Extract the (X, Y) coordinate from the center of the cell holding the provided text.  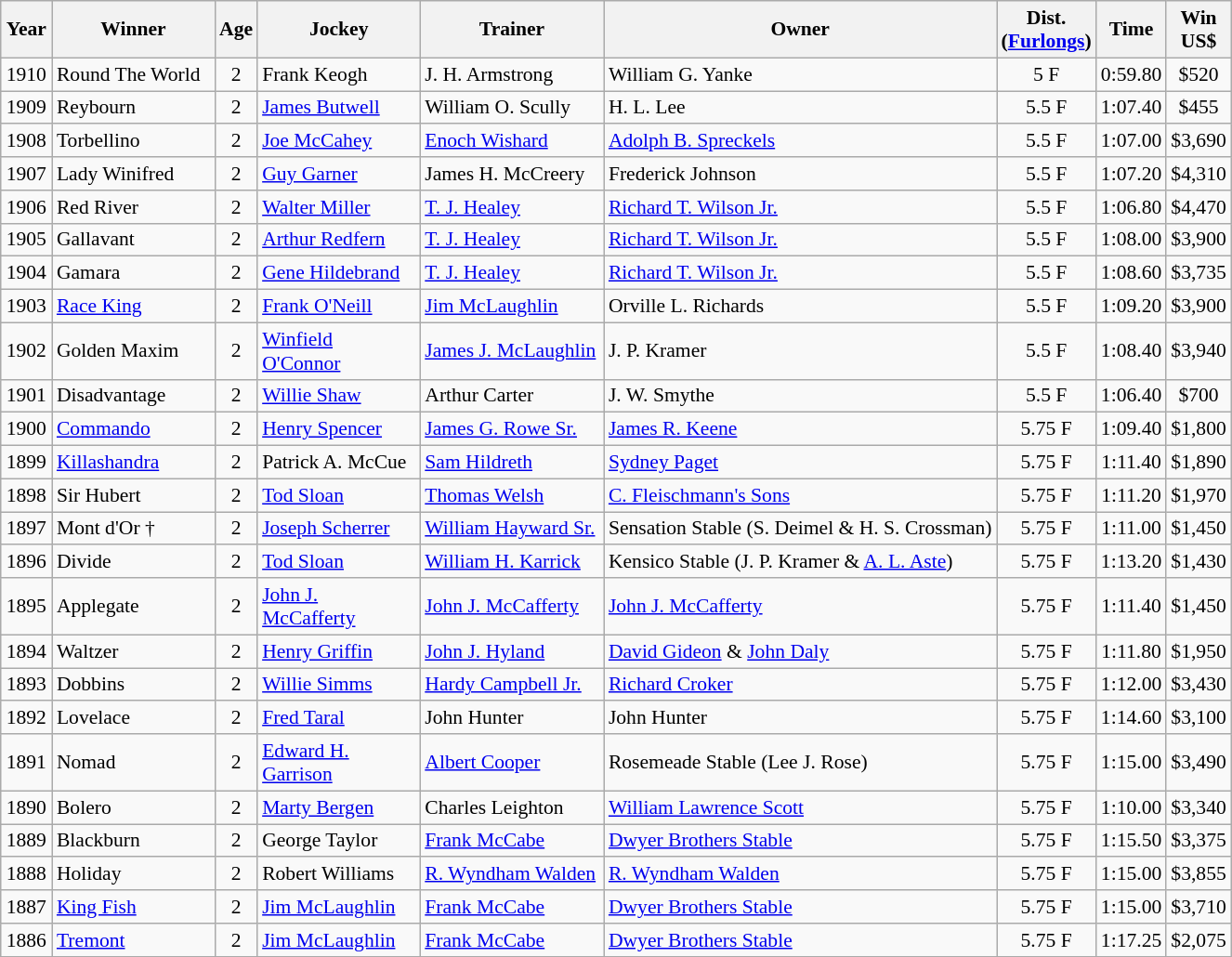
WinUS$ (1199, 30)
1888 (26, 874)
Henry Griffin (338, 651)
1889 (26, 841)
1:11.80 (1132, 651)
Holiday (134, 874)
Joe McCahey (338, 141)
$1,800 (1199, 429)
William H. Karrick (512, 562)
James H. McCreery (512, 174)
1902 (26, 351)
1:08.00 (1132, 240)
Enoch Wishard (512, 141)
Arthur Carter (512, 396)
H. L. Lee (801, 108)
Blackburn (134, 841)
Charles Leighton (512, 807)
Willie Simms (338, 685)
Rosemeade Stable (Lee J. Rose) (801, 762)
$1,430 (1199, 562)
Marty Bergen (338, 807)
Henry Spencer (338, 429)
James J. McLaughlin (512, 351)
Golden Maxim (134, 351)
1:10.00 (1132, 807)
1904 (26, 273)
Owner (801, 30)
Guy Garner (338, 174)
1897 (26, 529)
1:06.40 (1132, 396)
Divide (134, 562)
Nomad (134, 762)
0:59.80 (1132, 74)
$700 (1199, 396)
1896 (26, 562)
Trainer (512, 30)
Patrick A. McCue (338, 463)
1900 (26, 429)
William O. Scully (512, 108)
1903 (26, 307)
Sensation Stable (S. Deimel & H. S. Crossman) (801, 529)
Frank O'Neill (338, 307)
1905 (26, 240)
Sam Hildreth (512, 463)
1:15.50 (1132, 841)
1908 (26, 141)
William Hayward Sr. (512, 529)
Winfield O'Connor (338, 351)
Age (236, 30)
$3,340 (1199, 807)
1:09.20 (1132, 307)
1:06.80 (1132, 207)
$455 (1199, 108)
Walter Miller (338, 207)
1:09.40 (1132, 429)
Gene Hildebrand (338, 273)
Adolph B. Spreckels (801, 141)
1:14.60 (1132, 718)
1894 (26, 651)
J. H. Armstrong (512, 74)
Orville L. Richards (801, 307)
$3,430 (1199, 685)
David Gideon & John Daly (801, 651)
Richard Croker (801, 685)
1:11.00 (1132, 529)
Winner (134, 30)
Bolero (134, 807)
Jockey (338, 30)
Albert Cooper (512, 762)
Reybourn (134, 108)
Mont d'Or † (134, 529)
$3,490 (1199, 762)
J. P. Kramer (801, 351)
1893 (26, 685)
$3,855 (1199, 874)
1:08.60 (1132, 273)
Tremont (134, 940)
Commando (134, 429)
Killashandra (134, 463)
1891 (26, 762)
James R. Keene (801, 429)
Frederick Johnson (801, 174)
$3,690 (1199, 141)
$4,310 (1199, 174)
Fred Taral (338, 718)
Applegate (134, 606)
1890 (26, 807)
C. Fleischmann's Sons (801, 495)
Race King (134, 307)
Gamara (134, 273)
Gallavant (134, 240)
1:11.20 (1132, 495)
James Butwell (338, 108)
Thomas Welsh (512, 495)
Robert Williams (338, 874)
1892 (26, 718)
John J. Hyland (512, 651)
5 F (1046, 74)
$3,710 (1199, 907)
Lady Winifred (134, 174)
$1,950 (1199, 651)
$4,470 (1199, 207)
Frank Keogh (338, 74)
1887 (26, 907)
$2,075 (1199, 940)
1:07.00 (1132, 141)
Round The World (134, 74)
Year (26, 30)
Hardy Campbell Jr. (512, 685)
1906 (26, 207)
1:08.40 (1132, 351)
Torbellino (134, 141)
$1,970 (1199, 495)
Sir Hubert (134, 495)
$1,890 (1199, 463)
1:12.00 (1132, 685)
Kensico Stable (J. P. Kramer & A. L. Aste) (801, 562)
Arthur Redfern (338, 240)
Dobbins (134, 685)
1899 (26, 463)
Sydney Paget (801, 463)
$3,375 (1199, 841)
George Taylor (338, 841)
Joseph Scherrer (338, 529)
William G. Yanke (801, 74)
William Lawrence Scott (801, 807)
Disadvantage (134, 396)
King Fish (134, 907)
Lovelace (134, 718)
Willie Shaw (338, 396)
1901 (26, 396)
$3,100 (1199, 718)
James G. Rowe Sr. (512, 429)
Edward H. Garrison (338, 762)
1:07.40 (1132, 108)
1907 (26, 174)
1909 (26, 108)
$3,735 (1199, 273)
1910 (26, 74)
Time (1132, 30)
1:17.25 (1132, 940)
$3,940 (1199, 351)
1886 (26, 940)
1895 (26, 606)
Waltzer (134, 651)
Red River (134, 207)
$520 (1199, 74)
J. W. Smythe (801, 396)
1898 (26, 495)
Dist. (Furlongs) (1046, 30)
1:07.20 (1132, 174)
1:13.20 (1132, 562)
